Provide the (X, Y) coordinate of the cell's center where the given text is located.  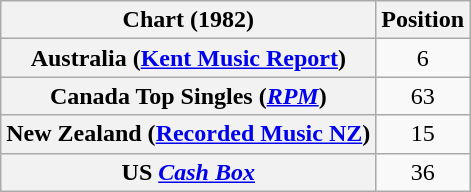
Chart (1982) (188, 20)
Canada Top Singles (RPM) (188, 96)
15 (423, 134)
Australia (Kent Music Report) (188, 58)
36 (423, 172)
6 (423, 58)
63 (423, 96)
New Zealand (Recorded Music NZ) (188, 134)
US Cash Box (188, 172)
Position (423, 20)
